Scan for the cell matching the given text and deliver its [x, y] coordinate at center. 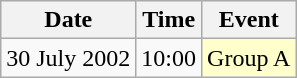
Time [169, 20]
Event [249, 20]
Date [68, 20]
Group A [249, 58]
30 July 2002 [68, 58]
10:00 [169, 58]
